Search for the cell housing the specified text and yield its [X, Y] center coordinate. 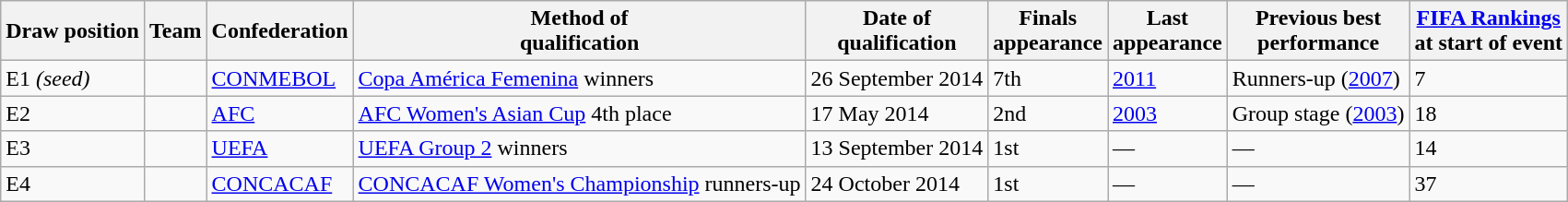
Group stage (2003) [1318, 113]
18 [1489, 113]
UEFA Group 2 winners [579, 149]
26 September 2014 [897, 78]
Confederation [280, 31]
37 [1489, 184]
Team [175, 31]
E1 (seed) [73, 78]
E3 [73, 149]
CONCACAF [280, 184]
AFC [280, 113]
E4 [73, 184]
Lastappearance [1168, 31]
13 September 2014 [897, 149]
17 May 2014 [897, 113]
AFC Women's Asian Cup 4th place [579, 113]
Method ofqualification [579, 31]
UEFA [280, 149]
CONCACAF Women's Championship runners-up [579, 184]
14 [1489, 149]
7 [1489, 78]
CONMEBOL [280, 78]
Runners-up (2007) [1318, 78]
Date ofqualification [897, 31]
Copa América Femenina winners [579, 78]
E2 [73, 113]
2nd [1048, 113]
24 October 2014 [897, 184]
Previous bestperformance [1318, 31]
2011 [1168, 78]
Draw position [73, 31]
7th [1048, 78]
FIFA Rankingsat start of event [1489, 31]
2003 [1168, 113]
Finalsappearance [1048, 31]
